For the text-containing cell, return its midpoint in [x, y] coordinate format. 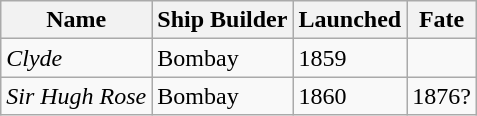
Fate [442, 20]
Clyde [76, 58]
1860 [350, 96]
Sir Hugh Rose [76, 96]
Name [76, 20]
Ship Builder [222, 20]
1859 [350, 58]
Launched [350, 20]
1876? [442, 96]
